Locate the cell with the specified text and output its [X, Y] center coordinate. 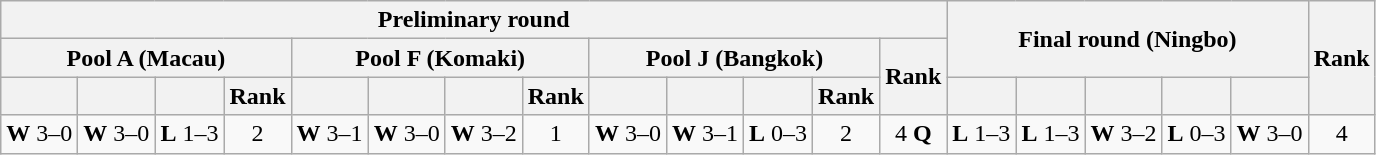
Preliminary round [474, 20]
Pool J (Bangkok) [734, 58]
Pool A (Macau) [146, 58]
Pool F (Komaki) [440, 58]
1 [556, 134]
Final round (Ningbo) [1128, 39]
4 Q [914, 134]
4 [1342, 134]
